Output the [x, y] coordinate of the center of the cell containing the given text.  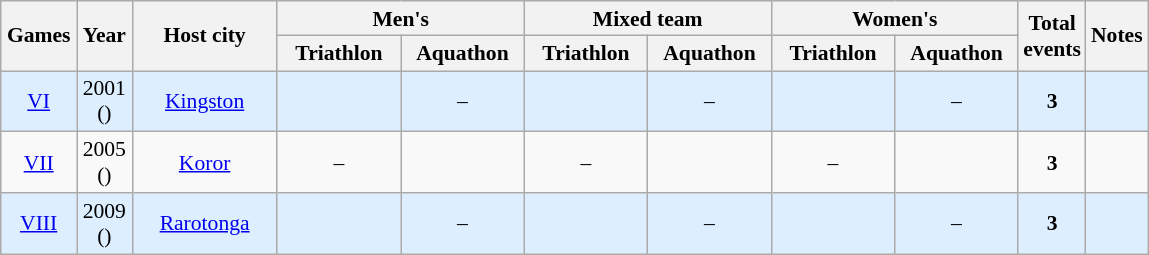
Kingston [204, 102]
2009() [104, 224]
VI [39, 102]
VII [39, 162]
2001() [104, 102]
Games [39, 36]
Notes [1117, 36]
Host city [204, 36]
Men's [400, 18]
Mixed team [648, 18]
Women's [894, 18]
Totalevents [1052, 36]
Year [104, 36]
VIII [39, 224]
Koror [204, 162]
Rarotonga [204, 224]
2005() [104, 162]
